Scan for the cell matching the given text and deliver its [X, Y] coordinate at center. 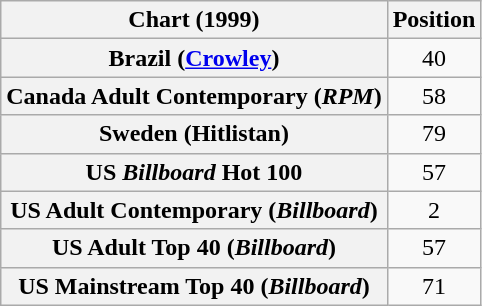
US Adult Contemporary (Billboard) [194, 210]
US Mainstream Top 40 (Billboard) [194, 286]
71 [434, 286]
US Billboard Hot 100 [194, 172]
40 [434, 58]
Brazil (Crowley) [194, 58]
Position [434, 20]
US Adult Top 40 (Billboard) [194, 248]
Sweden (Hitlistan) [194, 134]
Canada Adult Contemporary (RPM) [194, 96]
Chart (1999) [194, 20]
2 [434, 210]
79 [434, 134]
58 [434, 96]
